Output the (X, Y) coordinate of the center of the cell containing the given text.  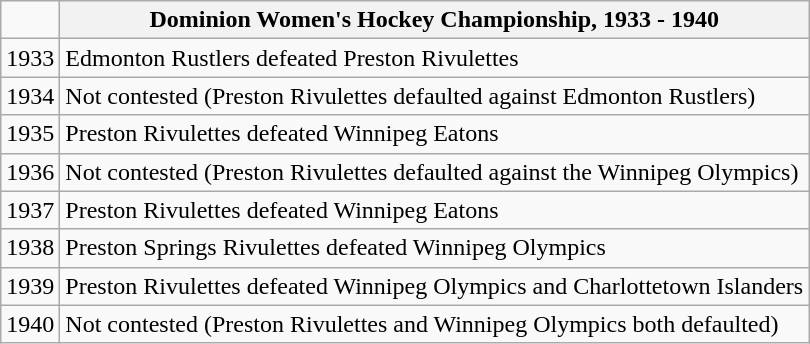
Edmonton Rustlers defeated Preston Rivulettes (434, 58)
Not contested (Preston Rivulettes and Winnipeg Olympics both defaulted) (434, 324)
1934 (30, 96)
Dominion Women's Hockey Championship, 1933 - 1940 (434, 20)
1935 (30, 134)
1938 (30, 248)
Not contested (Preston Rivulettes defaulted against the Winnipeg Olympics) (434, 172)
1936 (30, 172)
1937 (30, 210)
1933 (30, 58)
Preston Rivulettes defeated Winnipeg Olympics and Charlottetown Islanders (434, 286)
1939 (30, 286)
Preston Springs Rivulettes defeated Winnipeg Olympics (434, 248)
1940 (30, 324)
Not contested (Preston Rivulettes defaulted against Edmonton Rustlers) (434, 96)
